For the text-containing cell, return its midpoint in (x, y) coordinate format. 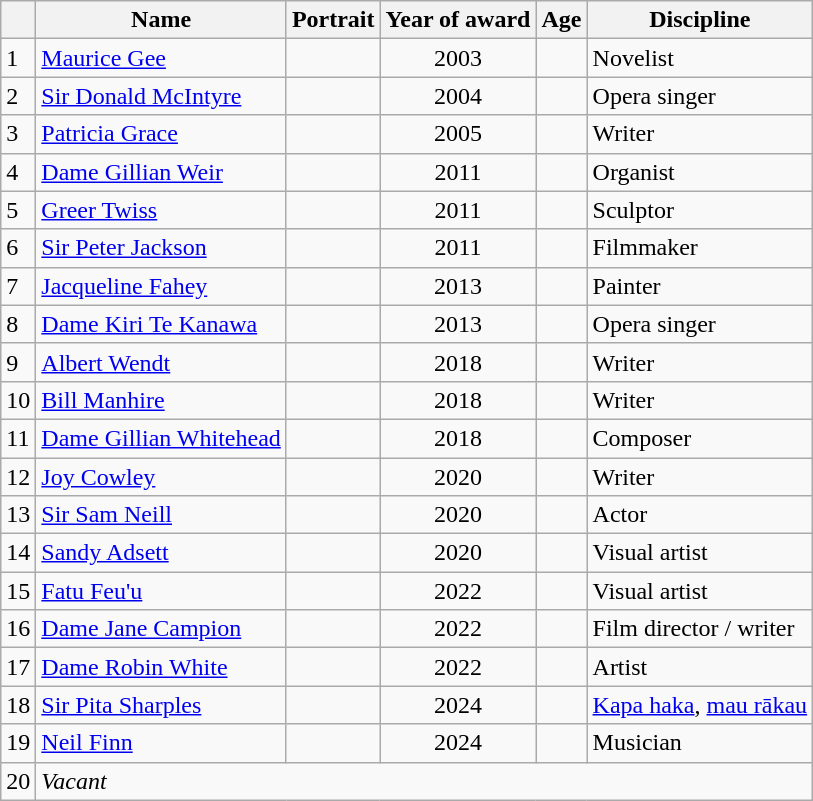
Artist (700, 667)
Age (562, 20)
1 (18, 58)
Dame Robin White (162, 667)
Bill Manhire (162, 400)
17 (18, 667)
Jacqueline Fahey (162, 286)
6 (18, 248)
Sir Sam Neill (162, 515)
4 (18, 172)
Sandy Adsett (162, 553)
Kapa haka, mau rākau (700, 705)
20 (18, 781)
16 (18, 629)
2003 (458, 58)
Vacant (424, 781)
19 (18, 743)
Name (162, 20)
Composer (700, 438)
5 (18, 210)
Dame Kiri Te Kanawa (162, 324)
3 (18, 134)
7 (18, 286)
Musician (700, 743)
Organist (700, 172)
Greer Twiss (162, 210)
Maurice Gee (162, 58)
Dame Gillian Whitehead (162, 438)
Patricia Grace (162, 134)
13 (18, 515)
Painter (700, 286)
Sir Donald McIntyre (162, 96)
10 (18, 400)
Actor (700, 515)
Dame Gillian Weir (162, 172)
Sir Pita Sharples (162, 705)
Novelist (700, 58)
2005 (458, 134)
18 (18, 705)
Filmmaker (700, 248)
14 (18, 553)
Fatu Feu'u (162, 591)
Sir Peter Jackson (162, 248)
15 (18, 591)
Discipline (700, 20)
Sculptor (700, 210)
2004 (458, 96)
Portrait (333, 20)
8 (18, 324)
9 (18, 362)
Joy Cowley (162, 477)
Dame Jane Campion (162, 629)
11 (18, 438)
Albert Wendt (162, 362)
Neil Finn (162, 743)
12 (18, 477)
2 (18, 96)
Film director / writer (700, 629)
Year of award (458, 20)
